Determine the [X, Y] coordinate at the center of the cell enclosing the given text.  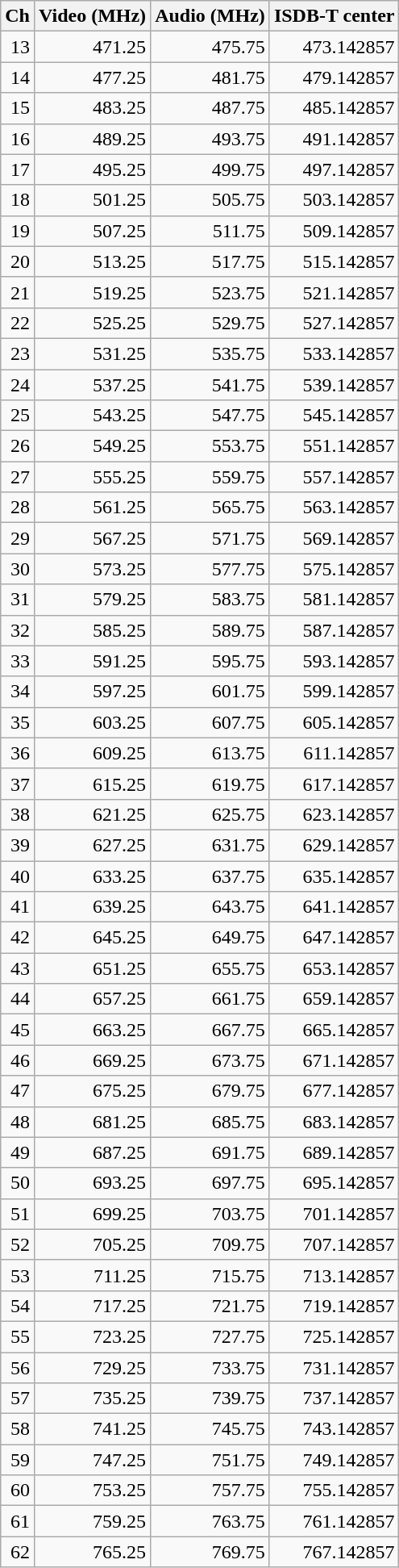
56 [18, 1368]
651.25 [92, 968]
507.25 [92, 231]
747.25 [92, 1460]
731.142857 [334, 1368]
565.75 [210, 508]
43 [18, 968]
29 [18, 538]
735.25 [92, 1399]
719.142857 [334, 1306]
48 [18, 1122]
591.25 [92, 661]
483.25 [92, 108]
665.142857 [334, 1030]
533.142857 [334, 353]
57 [18, 1399]
517.75 [210, 261]
49 [18, 1152]
547.75 [210, 416]
661.75 [210, 999]
555.25 [92, 477]
769.75 [210, 1552]
26 [18, 446]
557.142857 [334, 477]
647.142857 [334, 938]
51 [18, 1214]
525.25 [92, 323]
14 [18, 77]
689.142857 [334, 1152]
62 [18, 1552]
745.75 [210, 1429]
485.142857 [334, 108]
513.25 [92, 261]
741.25 [92, 1429]
53 [18, 1275]
535.75 [210, 353]
573.25 [92, 569]
577.75 [210, 569]
21 [18, 292]
753.25 [92, 1491]
561.25 [92, 508]
60 [18, 1491]
473.142857 [334, 47]
643.75 [210, 907]
58 [18, 1429]
527.142857 [334, 323]
575.142857 [334, 569]
749.142857 [334, 1460]
501.25 [92, 200]
755.142857 [334, 1491]
511.75 [210, 231]
681.25 [92, 1122]
759.25 [92, 1521]
477.25 [92, 77]
669.25 [92, 1060]
637.75 [210, 876]
687.25 [92, 1152]
489.25 [92, 139]
Video (MHz) [92, 16]
20 [18, 261]
645.25 [92, 938]
679.75 [210, 1091]
671.142857 [334, 1060]
629.142857 [334, 845]
563.142857 [334, 508]
641.142857 [334, 907]
699.25 [92, 1214]
475.75 [210, 47]
32 [18, 630]
751.75 [210, 1460]
605.142857 [334, 722]
593.142857 [334, 661]
693.25 [92, 1183]
519.25 [92, 292]
725.142857 [334, 1336]
715.75 [210, 1275]
635.142857 [334, 876]
765.25 [92, 1552]
33 [18, 661]
603.25 [92, 722]
36 [18, 753]
625.75 [210, 814]
703.75 [210, 1214]
543.25 [92, 416]
481.75 [210, 77]
757.75 [210, 1491]
13 [18, 47]
24 [18, 385]
695.142857 [334, 1183]
743.142857 [334, 1429]
619.75 [210, 784]
31 [18, 600]
723.25 [92, 1336]
709.75 [210, 1244]
22 [18, 323]
673.75 [210, 1060]
505.75 [210, 200]
667.75 [210, 1030]
35 [18, 722]
54 [18, 1306]
497.142857 [334, 169]
617.142857 [334, 784]
34 [18, 692]
767.142857 [334, 1552]
609.25 [92, 753]
621.25 [92, 814]
657.25 [92, 999]
639.25 [92, 907]
537.25 [92, 385]
615.25 [92, 784]
541.75 [210, 385]
Ch [18, 16]
479.142857 [334, 77]
631.75 [210, 845]
37 [18, 784]
61 [18, 1521]
25 [18, 416]
727.75 [210, 1336]
503.142857 [334, 200]
44 [18, 999]
553.75 [210, 446]
567.25 [92, 538]
471.25 [92, 47]
30 [18, 569]
50 [18, 1183]
55 [18, 1336]
597.25 [92, 692]
539.142857 [334, 385]
579.25 [92, 600]
551.142857 [334, 446]
495.25 [92, 169]
649.75 [210, 938]
42 [18, 938]
601.75 [210, 692]
611.142857 [334, 753]
737.142857 [334, 1399]
599.142857 [334, 692]
583.75 [210, 600]
529.75 [210, 323]
493.75 [210, 139]
41 [18, 907]
17 [18, 169]
569.142857 [334, 538]
499.75 [210, 169]
19 [18, 231]
713.142857 [334, 1275]
Audio (MHz) [210, 16]
761.142857 [334, 1521]
697.75 [210, 1183]
763.75 [210, 1521]
675.25 [92, 1091]
705.25 [92, 1244]
45 [18, 1030]
559.75 [210, 477]
521.142857 [334, 292]
659.142857 [334, 999]
623.142857 [334, 814]
607.75 [210, 722]
545.142857 [334, 416]
717.25 [92, 1306]
733.75 [210, 1368]
47 [18, 1091]
571.75 [210, 538]
655.75 [210, 968]
633.25 [92, 876]
581.142857 [334, 600]
15 [18, 108]
491.142857 [334, 139]
38 [18, 814]
ISDB-T center [334, 16]
711.25 [92, 1275]
729.25 [92, 1368]
685.75 [210, 1122]
487.75 [210, 108]
18 [18, 200]
663.25 [92, 1030]
40 [18, 876]
595.75 [210, 661]
52 [18, 1244]
531.25 [92, 353]
39 [18, 845]
739.75 [210, 1399]
707.142857 [334, 1244]
523.75 [210, 292]
587.142857 [334, 630]
16 [18, 139]
613.75 [210, 753]
59 [18, 1460]
677.142857 [334, 1091]
653.142857 [334, 968]
515.142857 [334, 261]
23 [18, 353]
27 [18, 477]
721.75 [210, 1306]
627.25 [92, 845]
701.142857 [334, 1214]
28 [18, 508]
683.142857 [334, 1122]
589.75 [210, 630]
46 [18, 1060]
549.25 [92, 446]
691.75 [210, 1152]
585.25 [92, 630]
509.142857 [334, 231]
